Return [X, Y] of the center of cell containing provided text 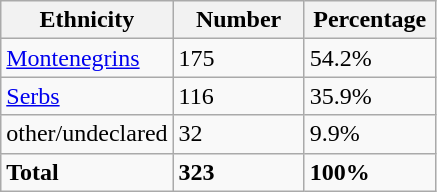
116 [238, 96]
323 [238, 172]
175 [238, 58]
Ethnicity [87, 20]
32 [238, 134]
Montenegrins [87, 58]
other/undeclared [87, 134]
100% [370, 172]
9.9% [370, 134]
Total [87, 172]
Serbs [87, 96]
35.9% [370, 96]
Number [238, 20]
Percentage [370, 20]
54.2% [370, 58]
